Return the (x, y) coordinate for the center point of the cell that contains the specified text.  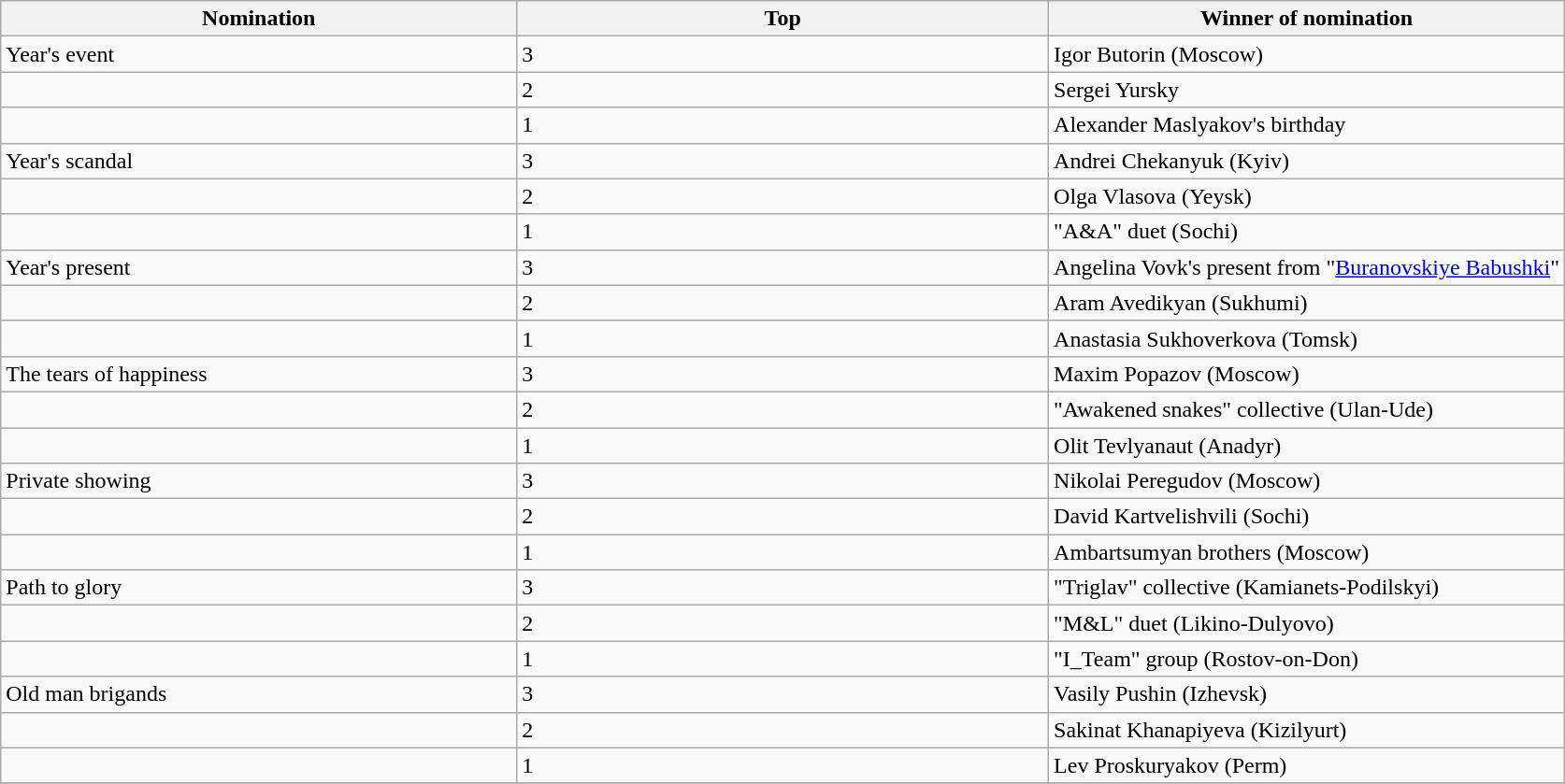
Private showing (259, 481)
Igor Butorin (Moscow) (1307, 54)
"Triglav" collective (Kamianets-Podilskyi) (1307, 588)
Year's scandal (259, 161)
Olga Vlasova (Yeysk) (1307, 196)
The tears of happiness (259, 374)
Aram Avedikyan (Sukhumi) (1307, 303)
Sergei Yursky (1307, 90)
Nomination (259, 19)
"A&A" duet (Sochi) (1307, 232)
Sakinat Khanapiyeva (Kizilyurt) (1307, 730)
Olit Tevlyanaut (Anadyr) (1307, 446)
Old man brigands (259, 694)
Anastasia Sukhoverkova (Tomsk) (1307, 338)
Angelina Vovk's present from "Buranovskiye Babushki" (1307, 267)
Year's present (259, 267)
"Awakened snakes" collective (Ulan-Ude) (1307, 409)
Lev Proskuryakov (Perm) (1307, 765)
Ambartsumyan brothers (Moscow) (1307, 552)
Top (783, 19)
Andrei Chekanyuk (Kyiv) (1307, 161)
Year's event (259, 54)
"M&L" duet (Likino-Dulyovo) (1307, 623)
Path to glory (259, 588)
Alexander Maslyakov's birthday (1307, 125)
Maxim Popazov (Moscow) (1307, 374)
Vasily Pushin (Izhevsk) (1307, 694)
Winner of nomination (1307, 19)
Nikolai Peregudov (Moscow) (1307, 481)
"I_Team" group (Rostov-on-Don) (1307, 659)
David Kartvelishvili (Sochi) (1307, 517)
